Scan for the cell matching the given text and deliver its (x, y) coordinate at center. 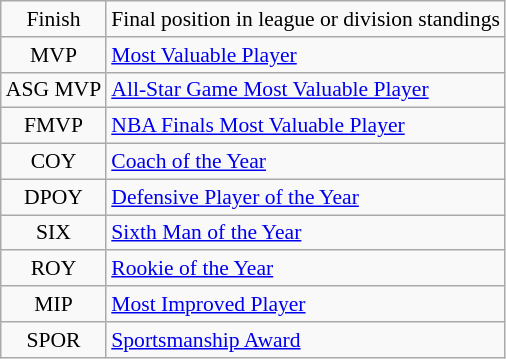
NBA Finals Most Valuable Player (306, 126)
COY (54, 162)
ASG MVP (54, 90)
Sportsmanship Award (306, 340)
Defensive Player of the Year (306, 197)
SPOR (54, 340)
All-Star Game Most Valuable Player (306, 90)
Coach of the Year (306, 162)
MVP (54, 55)
FMVP (54, 126)
Rookie of the Year (306, 269)
Final position in league or division standings (306, 19)
Sixth Man of the Year (306, 233)
ROY (54, 269)
DPOY (54, 197)
Finish (54, 19)
Most Valuable Player (306, 55)
SIX (54, 233)
MIP (54, 304)
Most Improved Player (306, 304)
